Search for the cell housing the specified text and yield its [X, Y] center coordinate. 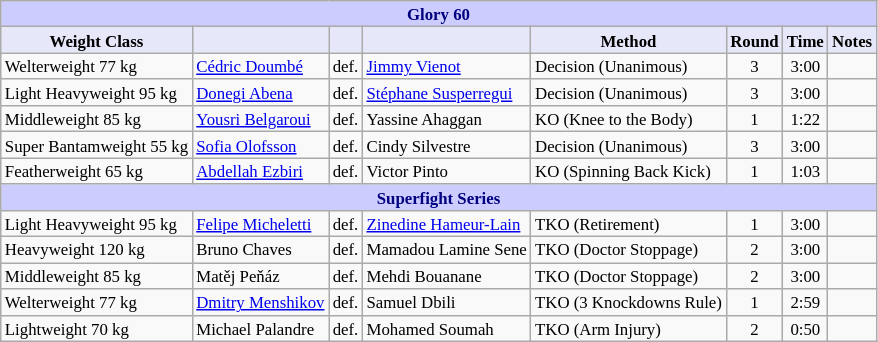
Victor Pinto [446, 171]
Mohamed Soumah [446, 328]
Featherweight 65 kg [96, 171]
Mehdi Bouanane [446, 276]
KO (Spinning Back Kick) [628, 171]
Weight Class [96, 40]
Time [806, 40]
Zinedine Hameur-Lain [446, 224]
Method [628, 40]
Matěj Peňáz [260, 276]
Donegi Abena [260, 93]
Bruno Chaves [260, 250]
Samuel Dbili [446, 302]
KO (Knee to the Body) [628, 119]
Yassine Ahaggan [446, 119]
TKO (Arm Injury) [628, 328]
0:50 [806, 328]
Felipe Micheletti [260, 224]
Yousri Belgaroui [260, 119]
Super Bantamweight 55 kg [96, 145]
Glory 60 [438, 14]
Abdellah Ezbiri [260, 171]
1:22 [806, 119]
Michael Palandre [260, 328]
Superfight Series [438, 197]
Sofia Olofsson [260, 145]
Jimmy Vienot [446, 66]
Stéphane Susperregui [446, 93]
TKO (Retirement) [628, 224]
2:59 [806, 302]
Mamadou Lamine Sene [446, 250]
TKO (3 Knockdowns Rule) [628, 302]
Lightweight 70 kg [96, 328]
Dmitry Menshikov [260, 302]
Cindy Silvestre [446, 145]
Heavyweight 120 kg [96, 250]
1:03 [806, 171]
Notes [852, 40]
Cédric Doumbé [260, 66]
Round [754, 40]
